Find where the given text appears and provide that cell's center as (x, y) coordinate. 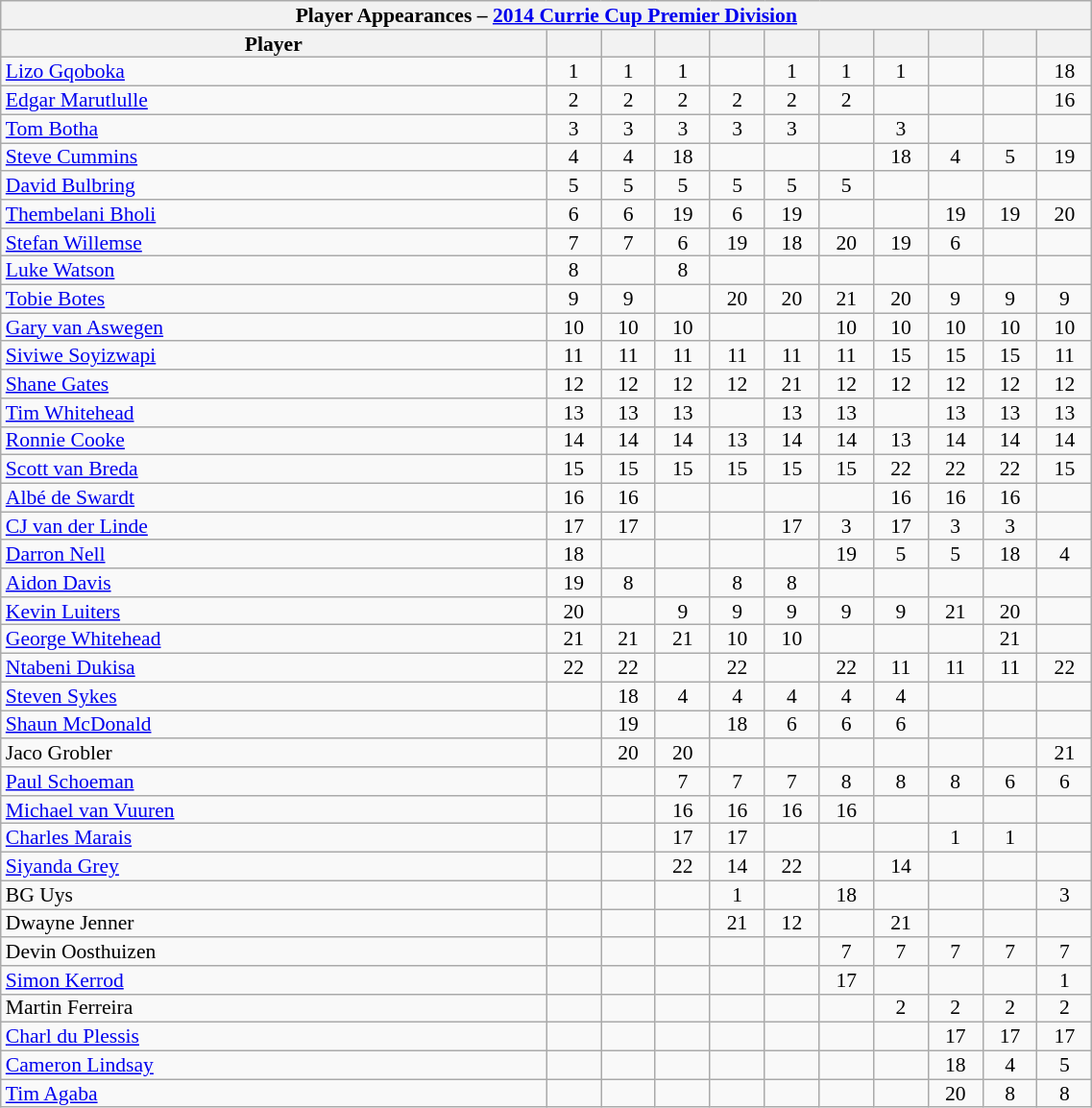
Thembelani Bholi (274, 214)
BG Uys (274, 895)
Jaco Grobler (274, 754)
Player Appearances – 2014 Currie Cup Premier Division (546, 15)
Tom Botha (274, 129)
Cameron Lindsay (274, 1066)
Ntabeni Dukisa (274, 668)
Scott van Breda (274, 470)
Tobie Botes (274, 300)
Luke Watson (274, 271)
Lizo Gqoboka (274, 72)
Charl du Plessis (274, 1037)
Gary van Aswegen (274, 327)
Shaun McDonald (274, 725)
Edgar Marutlulle (274, 101)
Albé de Swardt (274, 498)
Tim Agaba (274, 1094)
Devin Oosthuizen (274, 951)
Kevin Luiters (274, 612)
Aidon Davis (274, 583)
Steven Sykes (274, 696)
Stefan Willemse (274, 243)
Darron Nell (274, 555)
CJ van der Linde (274, 526)
Charles Marais (274, 838)
Martin Ferreira (274, 1009)
Steve Cummins (274, 157)
George Whitehead (274, 639)
Paul Schoeman (274, 782)
Shane Gates (274, 384)
Player (274, 44)
Tim Whitehead (274, 413)
Simon Kerrod (274, 980)
Siviwe Soyizwapi (274, 356)
Dwayne Jenner (274, 924)
Siyanda Grey (274, 867)
David Bulbring (274, 185)
Michael van Vuuren (274, 810)
Ronnie Cooke (274, 441)
